Search for the cell housing the specified text and yield its [X, Y] center coordinate. 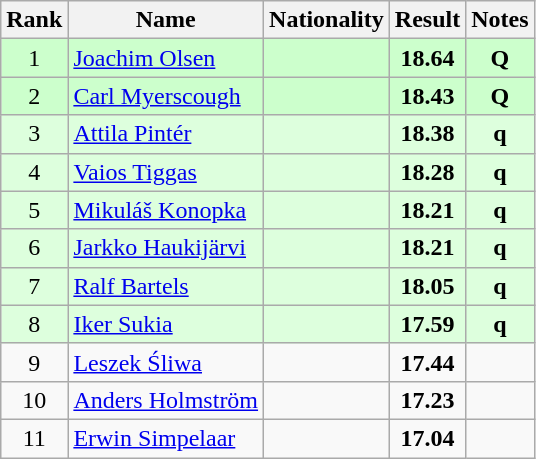
Rank [34, 20]
18.28 [427, 172]
5 [34, 210]
Ralf Bartels [166, 286]
18.64 [427, 58]
11 [34, 438]
18.38 [427, 134]
Name [166, 20]
2 [34, 96]
17.04 [427, 438]
7 [34, 286]
3 [34, 134]
9 [34, 362]
Result [427, 20]
Mikuláš Konopka [166, 210]
Jarkko Haukijärvi [166, 248]
Anders Holmström [166, 400]
Nationality [327, 20]
Carl Myerscough [166, 96]
Leszek Śliwa [166, 362]
10 [34, 400]
Iker Sukia [166, 324]
17.44 [427, 362]
18.05 [427, 286]
Notes [500, 20]
Joachim Olsen [166, 58]
6 [34, 248]
Attila Pintér [166, 134]
17.23 [427, 400]
18.43 [427, 96]
8 [34, 324]
1 [34, 58]
17.59 [427, 324]
Vaios Tiggas [166, 172]
4 [34, 172]
Erwin Simpelaar [166, 438]
